Search for the cell housing the specified text and yield its (x, y) center coordinate. 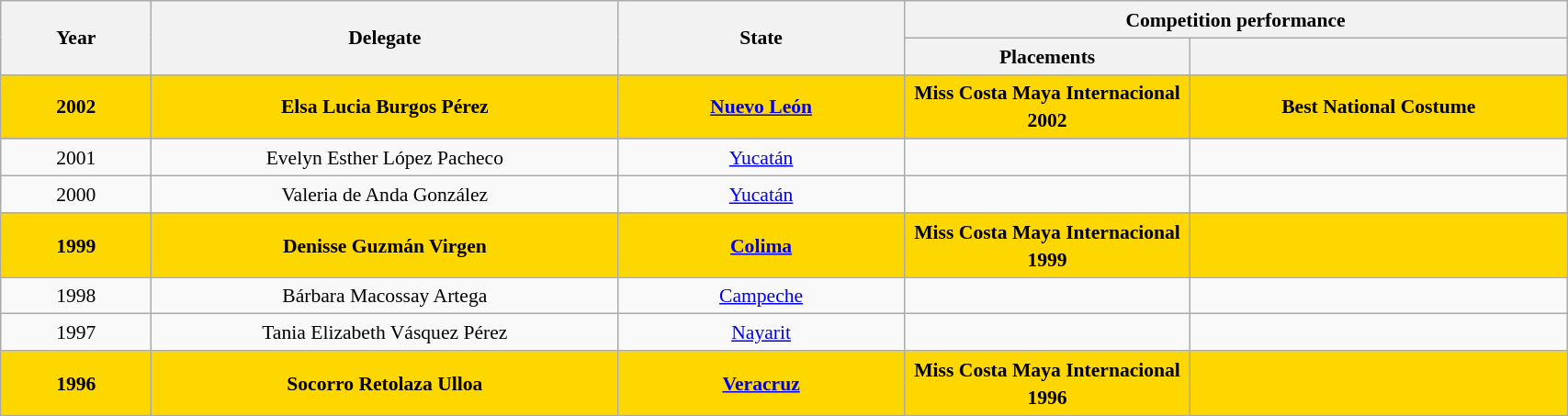
Placements (1047, 56)
Bárbara Macossay Artega (385, 296)
Denisse Guzmán Virgen (385, 245)
Campeche (761, 296)
Miss Costa Maya Internacional 1999 (1047, 245)
1999 (76, 245)
Elsa Lucia Burgos Pérez (385, 107)
Miss Costa Maya Internacional 1996 (1047, 383)
Delegate (385, 38)
State (761, 38)
Veracruz (761, 383)
Nuevo León (761, 107)
Evelyn Esther López Pacheco (385, 158)
Best National Costume (1379, 107)
2000 (76, 195)
1998 (76, 296)
Valeria de Anda González (385, 195)
2001 (76, 158)
1997 (76, 332)
Socorro Retolaza Ulloa (385, 383)
Competition performance (1235, 19)
Year (76, 38)
Colima (761, 245)
Tania Elizabeth Vásquez Pérez (385, 332)
1996 (76, 383)
Miss Costa Maya Internacional 2002 (1047, 107)
2002 (76, 107)
Nayarit (761, 332)
